Identify which cell holds the provided text, then report its [X, Y] central coordinate. 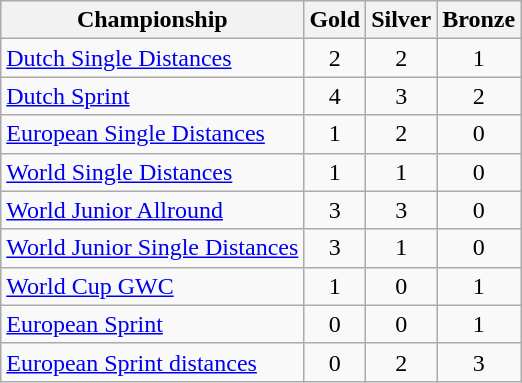
European Single Distances [152, 134]
Gold [335, 20]
Bronze [479, 20]
European Sprint distances [152, 362]
Silver [402, 20]
Championship [152, 20]
World Single Distances [152, 172]
Dutch Sprint [152, 96]
World Junior Allround [152, 210]
Dutch Single Distances [152, 58]
4 [335, 96]
World Cup GWC [152, 286]
European Sprint [152, 324]
World Junior Single Distances [152, 248]
